Locate the cell with the specified text and output its [X, Y] center coordinate. 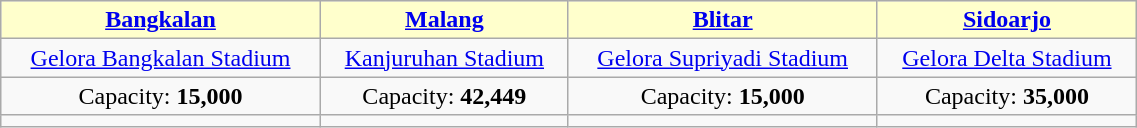
Capacity: 42,449 [444, 96]
Gelora Delta Stadium [1007, 58]
Sidoarjo [1007, 20]
Bangkalan [161, 20]
Gelora Bangkalan Stadium [161, 58]
Gelora Supriyadi Stadium [722, 58]
Malang [444, 20]
Blitar [722, 20]
Capacity: 35,000 [1007, 96]
Kanjuruhan Stadium [444, 58]
